Return the (X, Y) coordinate for the center point of the cell that contains the specified text.  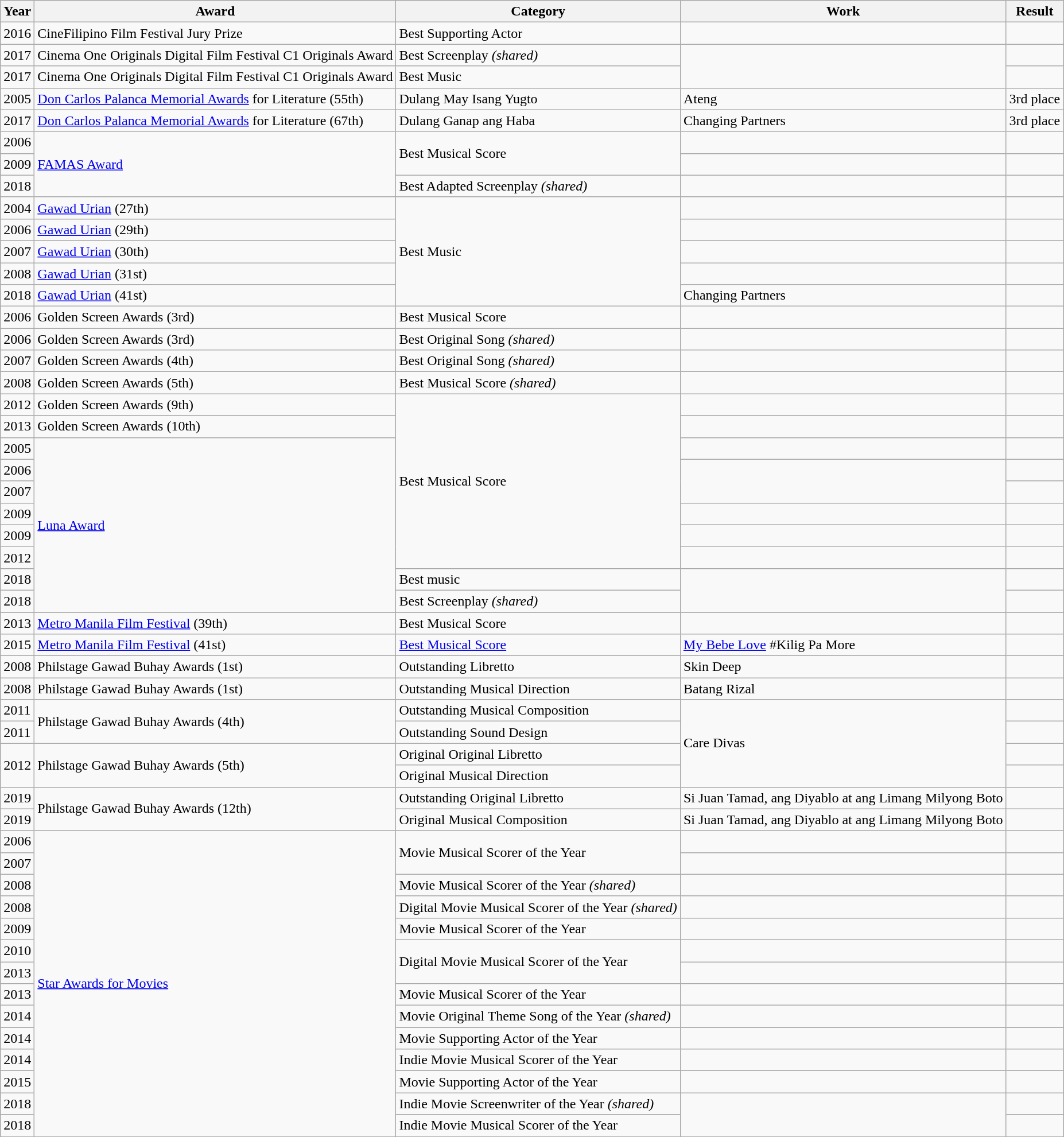
Best Musical Score (shared) (538, 383)
CineFilipino Film Festival Jury Prize (215, 33)
Outstanding Musical Composition (538, 711)
Outstanding Sound Design (538, 732)
Luna Award (215, 525)
2004 (17, 208)
Gawad Urian (41st) (215, 296)
Don Carlos Palanca Memorial Awards for Literature (55th) (215, 99)
Best Supporting Actor (538, 33)
Outstanding Libretto (538, 667)
Metro Manila Film Festival (41st) (215, 645)
Result (1035, 11)
Batang Rizal (843, 689)
Best Adapted Screenplay (shared) (538, 186)
Golden Screen Awards (10th) (215, 426)
Gawad Urian (31st) (215, 274)
Year (17, 11)
Outstanding Musical Direction (538, 689)
Gawad Urian (30th) (215, 251)
Indie Movie Screenwriter of the Year (shared) (538, 1104)
Star Awards for Movies (215, 984)
2016 (17, 33)
Golden Screen Awards (9th) (215, 405)
Dulang Ganap ang Haba (538, 121)
Outstanding Original Libretto (538, 798)
Philstage Gawad Buhay Awards (5th) (215, 765)
Philstage Gawad Buhay Awards (4th) (215, 721)
Work (843, 11)
Digital Movie Musical Scorer of the Year (shared) (538, 907)
FAMAS Award (215, 164)
Philstage Gawad Buhay Awards (12th) (215, 809)
Original Musical Direction (538, 776)
Gawad Urian (27th) (215, 208)
Metro Manila Film Festival (39th) (215, 623)
Gawad Urian (29th) (215, 230)
Movie Original Theme Song of the Year (shared) (538, 1016)
Golden Screen Awards (4th) (215, 361)
Don Carlos Palanca Memorial Awards for Literature (67th) (215, 121)
Movie Musical Scorer of the Year (shared) (538, 885)
Golden Screen Awards (5th) (215, 383)
My Bebe Love #Kilig Pa More (843, 645)
Original Musical Composition (538, 820)
Best music (538, 579)
Award (215, 11)
Original Original Libretto (538, 754)
Care Divas (843, 743)
Category (538, 11)
Ateng (843, 99)
2010 (17, 950)
Digital Movie Musical Scorer of the Year (538, 961)
Dulang May Isang Yugto (538, 99)
Skin Deep (843, 667)
